Scan for the cell matching the given text and deliver its (x, y) coordinate at center. 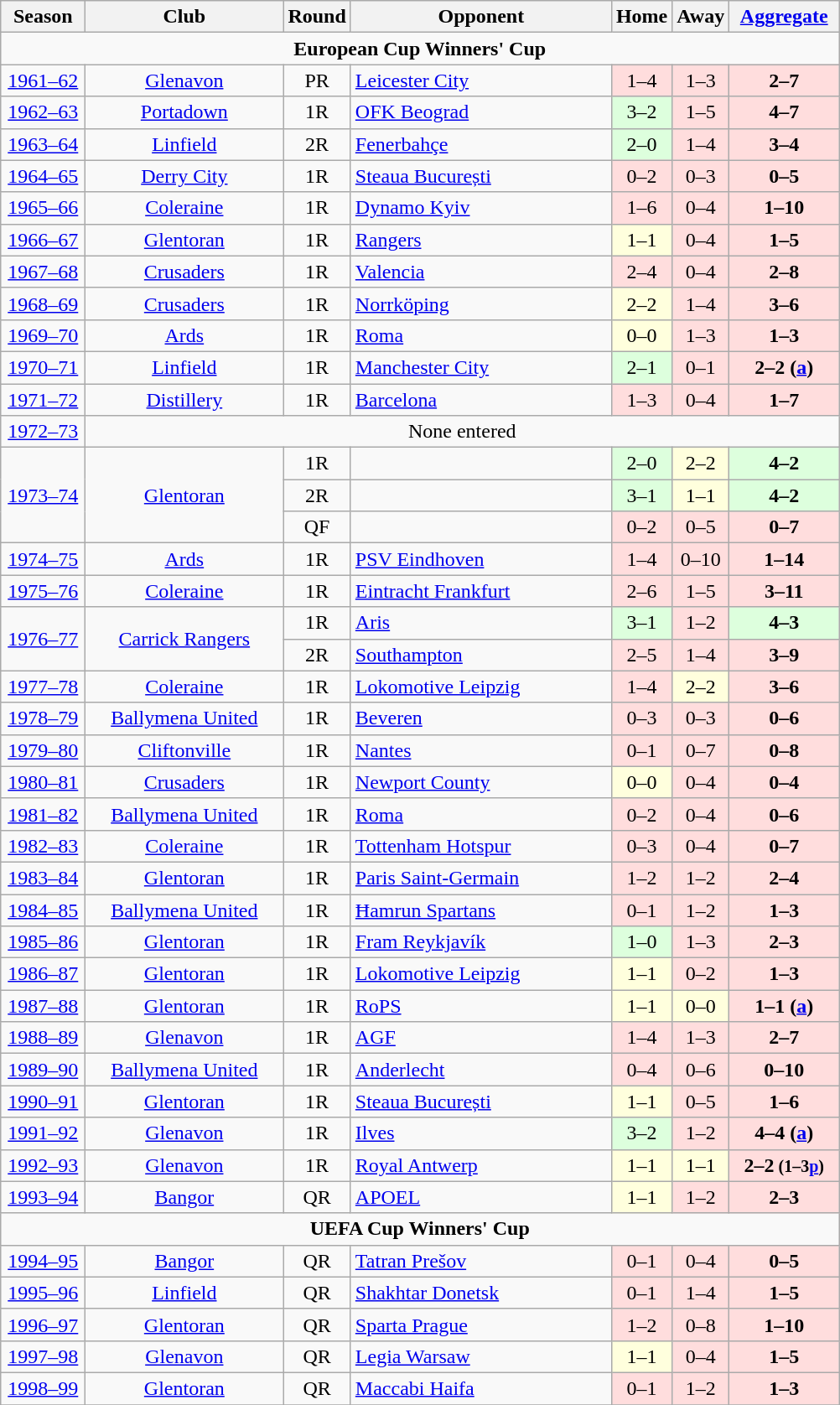
4–4 (a) (785, 1133)
1998–99 (44, 1388)
1997–98 (44, 1356)
Manchester City (481, 367)
2–2 (a) (785, 367)
3–11 (785, 591)
Anderlecht (481, 1070)
Southampton (481, 655)
Tottenham Hotspur (481, 846)
Portadown (184, 112)
1966–67 (44, 240)
1978–79 (44, 718)
1–7 (785, 400)
Norrköping (481, 303)
Aris (481, 623)
Dynamo Kyiv (481, 208)
1974–75 (44, 559)
2–8 (785, 272)
Home (641, 17)
Tatran Prešov (481, 1261)
RoPS (481, 1006)
Club (184, 17)
Paris Saint-Germain (481, 878)
1976–77 (44, 639)
PR (317, 80)
3–9 (785, 655)
PSV Eindhoven (481, 559)
3–4 (785, 144)
Away (701, 17)
Derry City (184, 176)
Season (44, 17)
1964–65 (44, 176)
1990–91 (44, 1102)
AGF (481, 1038)
2–2 (1–3p) (785, 1165)
OFK Beograd (481, 112)
1–1 (a) (785, 1006)
1–14 (785, 559)
2–6 (641, 591)
1995–96 (44, 1293)
Newport County (481, 782)
1–0 (641, 942)
None entered (463, 432)
1970–71 (44, 367)
Sparta Prague (481, 1325)
Valencia (481, 272)
Aggregate (785, 17)
Ilves (481, 1133)
1971–72 (44, 400)
1992–93 (44, 1165)
Maccabi Haifa (481, 1388)
Ħamrun Spartans (481, 910)
1979–80 (44, 750)
1996–97 (44, 1325)
Royal Antwerp (481, 1165)
1968–69 (44, 303)
Eintracht Frankfurt (481, 591)
1982–83 (44, 846)
2–5 (641, 655)
Round (317, 17)
Opponent (481, 17)
1975–76 (44, 591)
European Cup Winners' Cup (420, 49)
Fram Reykjavík (481, 942)
Rangers (481, 240)
1993–94 (44, 1197)
APOEL (481, 1197)
UEFA Cup Winners' Cup (420, 1229)
Fenerbahçe (481, 144)
1963–64 (44, 144)
2–1 (641, 367)
1981–82 (44, 814)
Cliftonville (184, 750)
1989–90 (44, 1070)
1991–92 (44, 1133)
1988–89 (44, 1038)
Nantes (481, 750)
Distillery (184, 400)
1986–87 (44, 974)
Legia Warsaw (481, 1356)
1987–88 (44, 1006)
1972–73 (44, 432)
Shakhtar Donetsk (481, 1293)
4–3 (785, 623)
Beveren (481, 718)
1962–63 (44, 112)
4–7 (785, 112)
1984–85 (44, 910)
QF (317, 527)
1994–95 (44, 1261)
1967–68 (44, 272)
1965–66 (44, 208)
1973–74 (44, 495)
Carrick Rangers (184, 639)
Leicester City (481, 80)
1985–86 (44, 942)
1983–84 (44, 878)
1977–78 (44, 687)
1980–81 (44, 782)
1969–70 (44, 335)
Barcelona (481, 400)
1961–62 (44, 80)
